From the cell containing the given text, extract its center point as (x, y) coordinate. 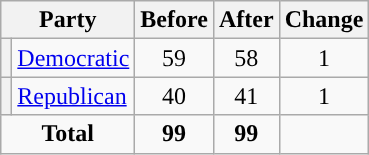
Before (174, 20)
59 (174, 58)
Democratic (74, 58)
Total (68, 134)
41 (246, 96)
40 (174, 96)
Party (68, 20)
Republican (74, 96)
Change (324, 20)
58 (246, 58)
After (246, 20)
